Detect which cell encompasses the target text, then output its [x, y] center coordinate. 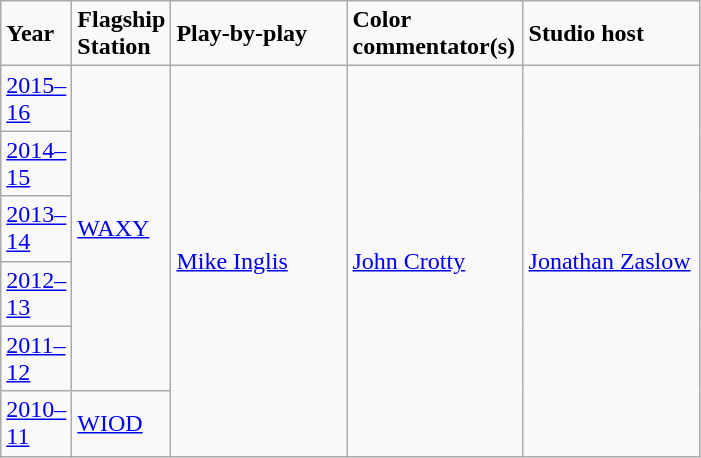
Flagship Station [122, 34]
2011–12 [36, 358]
2015–16 [36, 98]
2014–15 [36, 164]
Play-by-play [259, 34]
2013–14 [36, 228]
John Crotty [435, 261]
WAXY [122, 228]
2010–11 [36, 424]
2012–13 [36, 294]
Jonathan Zaslow [611, 261]
Year [36, 34]
Mike Inglis [259, 261]
WIOD [122, 424]
Studio host [611, 34]
Color commentator(s) [435, 34]
